Identify which cell holds the provided text, then report its (x, y) central coordinate. 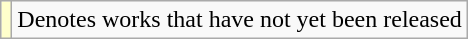
Denotes works that have not yet been released (240, 20)
